Return (X, Y) of the center of cell containing provided text 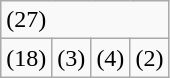
(2) (150, 58)
(27) (85, 20)
(18) (26, 58)
(3) (72, 58)
(4) (110, 58)
